For the text-containing cell, return its midpoint in (X, Y) coordinate format. 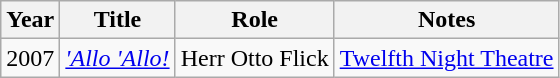
Notes (446, 20)
'Allo 'Allo! (118, 58)
Twelfth Night Theatre (446, 58)
Title (118, 20)
Role (254, 20)
Herr Otto Flick (254, 58)
2007 (30, 58)
Year (30, 20)
